Extract the [X, Y] coordinate from the center of the cell holding the provided text.  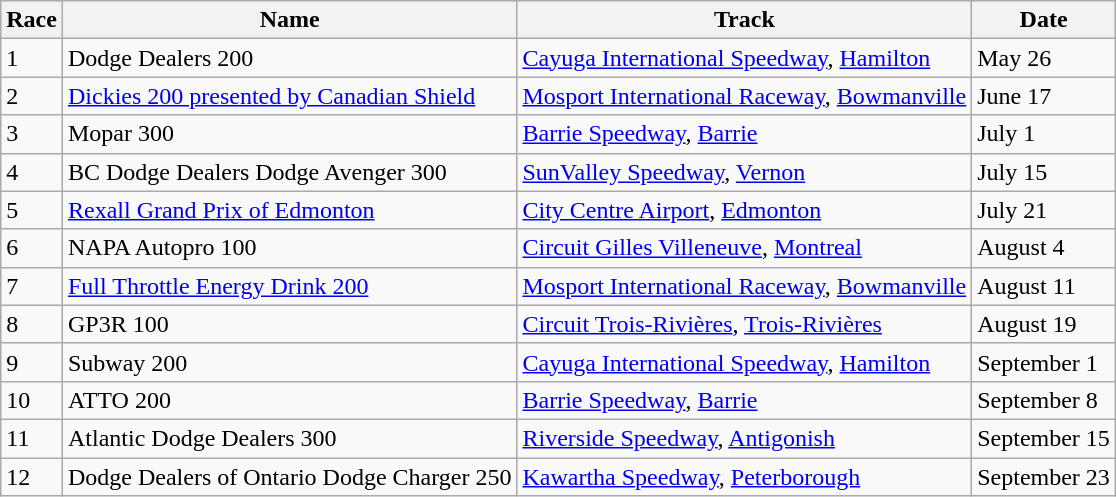
September 23 [1044, 477]
1 [32, 58]
Circuit Gilles Villeneuve, Montreal [744, 248]
September 1 [1044, 362]
Rexall Grand Prix of Edmonton [289, 210]
4 [32, 172]
July 1 [1044, 134]
Date [1044, 20]
Dodge Dealers 200 [289, 58]
Track [744, 20]
Race [32, 20]
Name [289, 20]
7 [32, 286]
NAPA Autopro 100 [289, 248]
BC Dodge Dealers Dodge Avenger 300 [289, 172]
July 15 [1044, 172]
August 4 [1044, 248]
10 [32, 400]
September 15 [1044, 438]
5 [32, 210]
Subway 200 [289, 362]
Riverside Speedway, Antigonish [744, 438]
July 21 [1044, 210]
12 [32, 477]
Mopar 300 [289, 134]
Dickies 200 presented by Canadian Shield [289, 96]
Atlantic Dodge Dealers 300 [289, 438]
Dodge Dealers of Ontario Dodge Charger 250 [289, 477]
ATTO 200 [289, 400]
June 17 [1044, 96]
May 26 [1044, 58]
Full Throttle Energy Drink 200 [289, 286]
3 [32, 134]
September 8 [1044, 400]
9 [32, 362]
August 19 [1044, 324]
Kawartha Speedway, Peterborough [744, 477]
2 [32, 96]
GP3R 100 [289, 324]
11 [32, 438]
SunValley Speedway, Vernon [744, 172]
6 [32, 248]
August 11 [1044, 286]
8 [32, 324]
City Centre Airport, Edmonton [744, 210]
Circuit Trois-Rivières, Trois-Rivières [744, 324]
